Capture the cell that displays the provided text and extract its [X, Y] central coordinate. 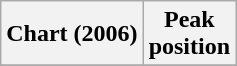
Peakposition [189, 34]
Chart (2006) [72, 34]
